Output the [x, y] coordinate of the center of the cell containing the given text.  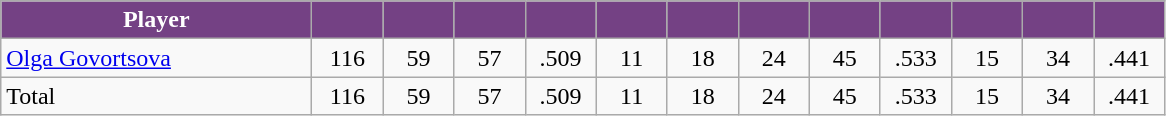
Olga Govortsova [156, 58]
Total [156, 96]
Player [156, 20]
